From the cell containing the given text, extract its center point as (X, Y) coordinate. 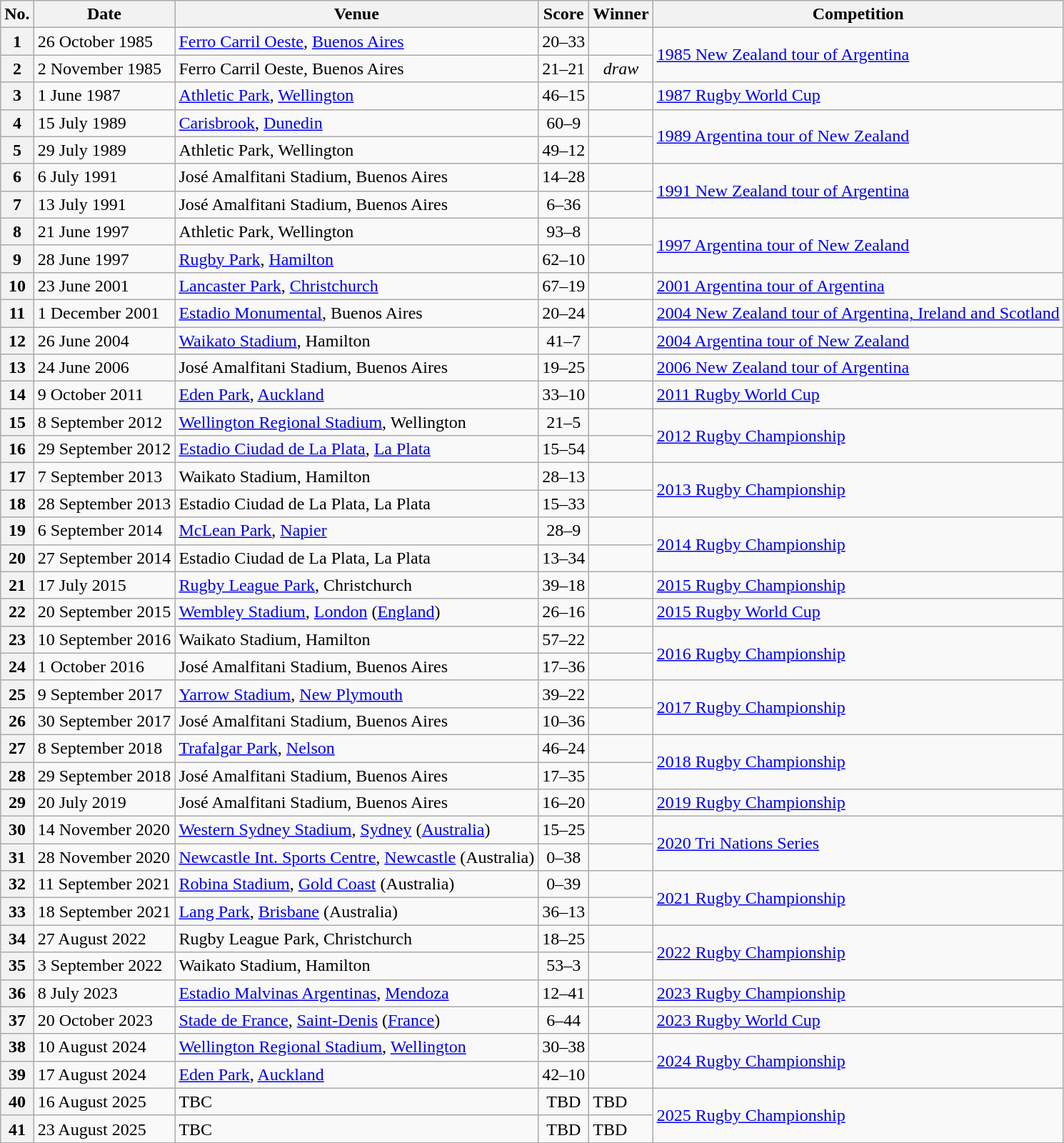
1 (17, 41)
27 September 2014 (104, 558)
28 September 2013 (104, 504)
2017 Rugby Championship (858, 707)
2020 Tri Nations Series (858, 844)
Carisbrook, Dunedin (357, 123)
20 (17, 558)
39 (17, 1074)
13 (17, 368)
Winner (621, 14)
6–36 (564, 204)
17 July 2015 (104, 585)
No. (17, 14)
12 (17, 341)
28 November 2020 (104, 857)
2016 Rugby Championship (858, 653)
37 (17, 1020)
Lancaster Park, Christchurch (357, 286)
18–25 (564, 939)
27 August 2022 (104, 939)
28–13 (564, 476)
10–36 (564, 721)
17 (17, 476)
Date (104, 14)
15 July 1989 (104, 123)
2019 Rugby Championship (858, 803)
1 June 1987 (104, 96)
10 (17, 286)
19–25 (564, 368)
26 June 2004 (104, 341)
18 (17, 504)
14 November 2020 (104, 830)
36 (17, 993)
15 (17, 422)
16–20 (564, 803)
9 October 2011 (104, 395)
1 December 2001 (104, 313)
17–36 (564, 667)
15–25 (564, 830)
7 September 2013 (104, 476)
Estadio Malvinas Argentinas, Mendoza (357, 993)
2018 Rugby Championship (858, 762)
Lang Park, Brisbane (Australia) (357, 912)
60–9 (564, 123)
24 (17, 667)
35 (17, 966)
28 June 1997 (104, 259)
2022 Rugby Championship (858, 952)
15–33 (564, 504)
17–35 (564, 775)
Robina Stadium, Gold Coast (Australia) (357, 884)
27 (17, 748)
2 November 1985 (104, 69)
9 September 2017 (104, 694)
2021 Rugby Championship (858, 898)
11 (17, 313)
20–33 (564, 41)
28 (17, 775)
18 September 2021 (104, 912)
23 June 2001 (104, 286)
2024 Rugby Championship (858, 1061)
Stade de France, Saint-Denis (France) (357, 1020)
13–34 (564, 558)
2011 Rugby World Cup (858, 395)
2014 Rugby Championship (858, 544)
4 (17, 123)
2023 Rugby Championship (858, 993)
46–15 (564, 96)
14 (17, 395)
41–7 (564, 341)
10 August 2024 (104, 1047)
1985 New Zealand tour of Argentina (858, 55)
2004 New Zealand tour of Argentina, Ireland and Scotland (858, 313)
28–9 (564, 531)
14–28 (564, 177)
12–41 (564, 993)
42–10 (564, 1074)
Newcastle Int. Sports Centre, Newcastle (Australia) (357, 857)
19 (17, 531)
2001 Argentina tour of Argentina (858, 286)
13 July 1991 (104, 204)
16 (17, 449)
3 September 2022 (104, 966)
6 (17, 177)
0–39 (564, 884)
15–54 (564, 449)
32 (17, 884)
McLean Park, Napier (357, 531)
9 (17, 259)
draw (621, 69)
Venue (357, 14)
53–3 (564, 966)
11 September 2021 (104, 884)
29 September 2018 (104, 775)
31 (17, 857)
2004 Argentina tour of New Zealand (858, 341)
57–22 (564, 639)
Yarrow Stadium, New Plymouth (357, 694)
30 September 2017 (104, 721)
29 July 1989 (104, 150)
Trafalgar Park, Nelson (357, 748)
6 July 1991 (104, 177)
1987 Rugby World Cup (858, 96)
67–19 (564, 286)
46–24 (564, 748)
Estadio Monumental, Buenos Aires (357, 313)
8 September 2018 (104, 748)
34 (17, 939)
21 (17, 585)
26 (17, 721)
Competition (858, 14)
8 July 2023 (104, 993)
5 (17, 150)
2023 Rugby World Cup (858, 1020)
17 August 2024 (104, 1074)
20–24 (564, 313)
29 September 2012 (104, 449)
1997 Argentina tour of New Zealand (858, 245)
0–38 (564, 857)
8 (17, 231)
1991 New Zealand tour of Argentina (858, 191)
29 (17, 803)
39–18 (564, 585)
26 October 1985 (104, 41)
30 (17, 830)
Western Sydney Stadium, Sydney (Australia) (357, 830)
26–16 (564, 612)
23 (17, 639)
2015 Rugby Championship (858, 585)
49–12 (564, 150)
2012 Rugby Championship (858, 436)
2006 New Zealand tour of Argentina (858, 368)
3 (17, 96)
1 October 2016 (104, 667)
2025 Rugby Championship (858, 1115)
20 October 2023 (104, 1020)
93–8 (564, 231)
36–13 (564, 912)
20 July 2019 (104, 803)
21 June 1997 (104, 231)
41 (17, 1129)
2 (17, 69)
38 (17, 1047)
20 September 2015 (104, 612)
62–10 (564, 259)
2013 Rugby Championship (858, 490)
25 (17, 694)
39–22 (564, 694)
30–38 (564, 1047)
Score (564, 14)
7 (17, 204)
40 (17, 1102)
10 September 2016 (104, 639)
21–21 (564, 69)
16 August 2025 (104, 1102)
Wembley Stadium, London (England) (357, 612)
2015 Rugby World Cup (858, 612)
8 September 2012 (104, 422)
22 (17, 612)
24 June 2006 (104, 368)
33–10 (564, 395)
6–44 (564, 1020)
Rugby Park, Hamilton (357, 259)
21–5 (564, 422)
23 August 2025 (104, 1129)
6 September 2014 (104, 531)
1989 Argentina tour of New Zealand (858, 136)
33 (17, 912)
